Return the (x, y) coordinate for the center point of the cell that contains the specified text.  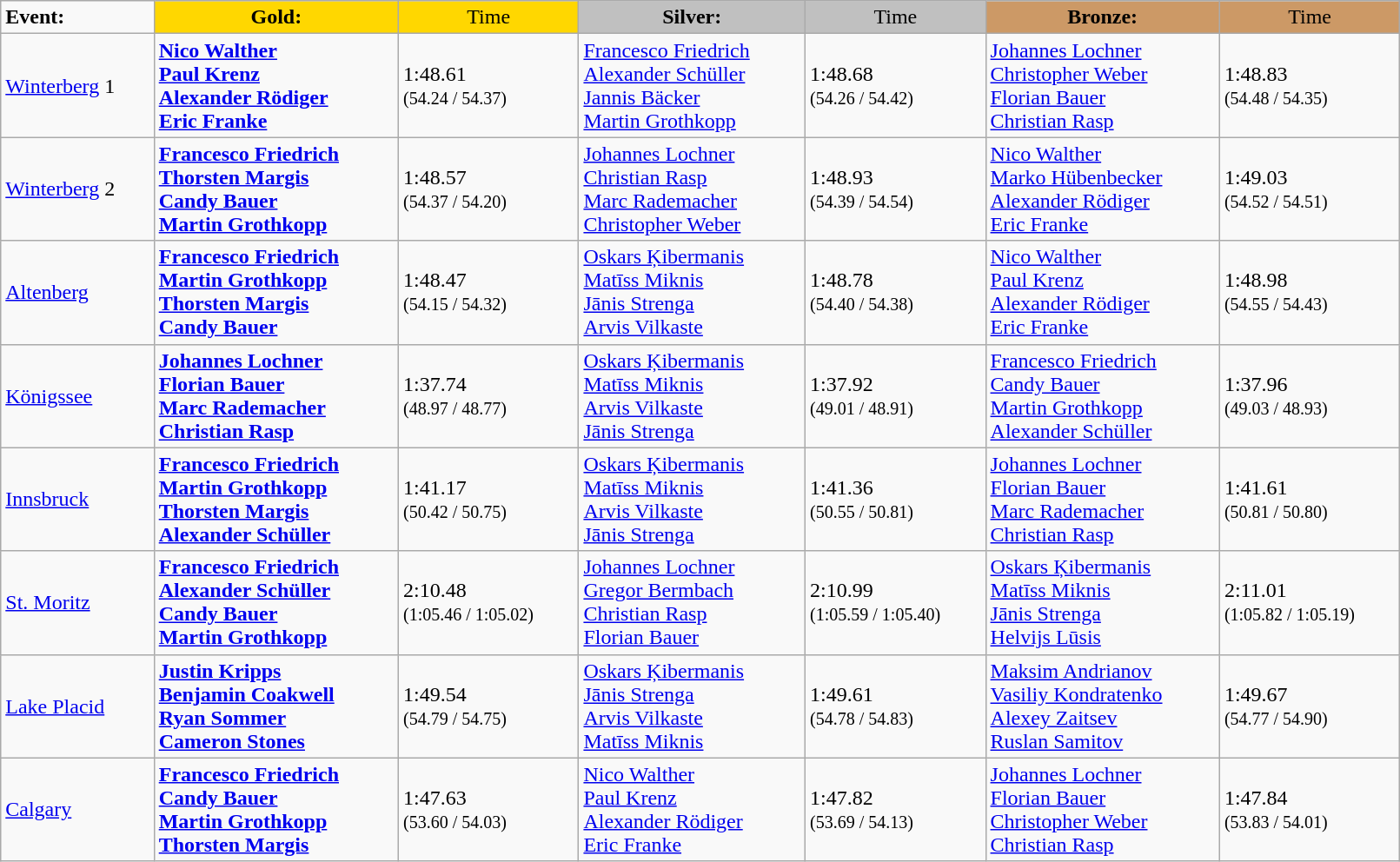
Silver: (692, 17)
1:41.17(50.42 / 50.75) (488, 499)
St. Moritz (77, 603)
Maksim AndrianovVasiliy KondratenkoAlexey ZaitsevRuslan Samitov (1102, 706)
1:47.63(53.60 / 54.03) (488, 810)
1:49.03(54.52 / 54.51) (1309, 189)
1:49.67(54.77 / 54.90) (1309, 706)
1:37.92(49.01 / 48.91) (895, 396)
2:10.48(1:05.46 / 1:05.02) (488, 603)
1:48.78(54.40 / 54.38) (895, 292)
2:10.99(1:05.59 / 1:05.40) (895, 603)
Oskars ĶibermanisJānis StrengaArvis VilkasteMatīss Miknis (692, 706)
1:37.74(48.97 / 48.77) (488, 396)
1:47.84(53.83 / 54.01) (1309, 810)
Francesco FriedrichCandy BauerMartin GrothkoppAlexander Schüller (1102, 396)
1:48.47(54.15 / 54.32) (488, 292)
Oskars ĶibermanisMatīss MiknisJānis StrengaArvis Vilkaste (692, 292)
Francesco FriedrichAlexander SchüllerCandy BauerMartin Grothkopp (276, 603)
Gold: (276, 17)
1:48.68(54.26 / 54.42) (895, 85)
Königssee (77, 396)
Francesco FriedrichCandy BauerMartin GrothkoppThorsten Margis (276, 810)
1:48.61(54.24 / 54.37) (488, 85)
Johannes LochnerGregor BermbachChristian RaspFlorian Bauer (692, 603)
1:49.54(54.79 / 54.75) (488, 706)
Altenberg (77, 292)
Event: (77, 17)
1:49.61(54.78 / 54.83) (895, 706)
1:48.93(54.39 / 54.54) (895, 189)
Innsbruck (77, 499)
Winterberg 1 (77, 85)
Francesco FriedrichAlexander SchüllerJannis BäckerMartin Grothkopp (692, 85)
1:48.98(54.55 / 54.43) (1309, 292)
1:37.96(49.03 / 48.93) (1309, 396)
Winterberg 2 (77, 189)
Johannes LochnerChristopher WeberFlorian BauerChristian Rasp (1102, 85)
1:47.82(53.69 / 54.13) (895, 810)
Johannes LochnerChristian RaspMarc RademacherChristopher Weber (692, 189)
Francesco FriedrichMartin GrothkoppThorsten MargisCandy Bauer (276, 292)
Nico WaltherMarko HübenbeckerAlexander RödigerEric Franke (1102, 189)
Calgary (77, 810)
Francesco FriedrichThorsten MargisCandy BauerMartin Grothkopp (276, 189)
Lake Placid (77, 706)
Justin KrippsBenjamin CoakwellRyan SommerCameron Stones (276, 706)
Johannes LochnerFlorian BauerChristopher WeberChristian Rasp (1102, 810)
Bronze: (1102, 17)
Oskars ĶibermanisMatīss MiknisJānis StrengaHelvijs Lūsis (1102, 603)
1:41.61(50.81 / 50.80) (1309, 499)
1:41.36(50.55 / 50.81) (895, 499)
Francesco FriedrichMartin GrothkoppThorsten MargisAlexander Schüller (276, 499)
2:11.01(1:05.82 / 1:05.19) (1309, 603)
1:48.83(54.48 / 54.35) (1309, 85)
1:48.57(54.37 / 54.20) (488, 189)
